Return [X, Y] of the center of cell containing provided text 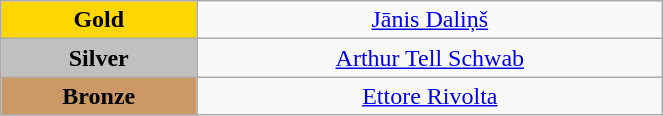
Arthur Tell Schwab [430, 58]
Jānis Daliņš [430, 20]
Silver [99, 58]
Bronze [99, 96]
Ettore Rivolta [430, 96]
Gold [99, 20]
